Extract the [X, Y] coordinate from the center of the cell holding the provided text.  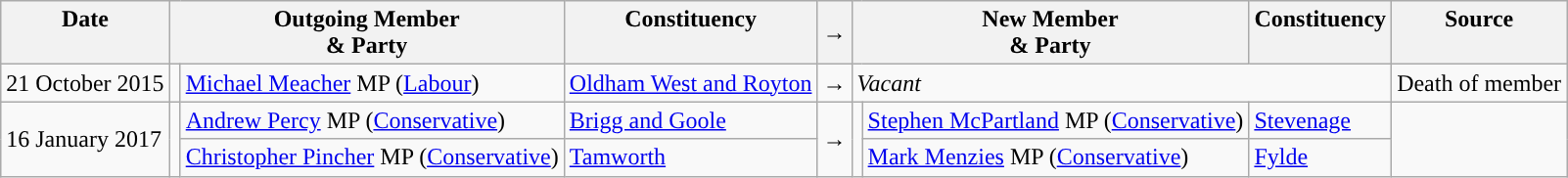
Andrew Percy MP (Conservative) [372, 120]
Mark Menzies MP (Conservative) [1055, 157]
Michael Meacher MP (Labour) [372, 83]
Tamworth [691, 157]
Source [1480, 33]
Stephen McPartland MP (Conservative) [1055, 120]
Death of member [1480, 83]
Date [85, 33]
New Member& Party [1050, 33]
Outgoing Member& Party [366, 33]
Christopher Pincher MP (Conservative) [372, 157]
16 January 2017 [85, 139]
Fylde [1320, 157]
Oldham West and Royton [691, 83]
21 October 2015 [85, 83]
Vacant [1122, 83]
Stevenage [1320, 120]
Brigg and Goole [691, 120]
